Provide the (X, Y) coordinate of the cell's center where the given text is located.  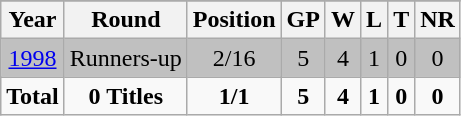
Round (126, 20)
L (374, 20)
Total (33, 96)
T (402, 20)
GP (303, 20)
2/16 (234, 58)
Year (33, 20)
1/1 (234, 96)
1998 (33, 58)
Position (234, 20)
NR (438, 20)
0 Titles (126, 96)
Runners-up (126, 58)
W (342, 20)
